Scan for the cell matching the given text and deliver its (x, y) coordinate at center. 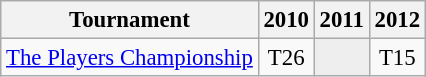
2011 (342, 20)
The Players Championship (130, 58)
2010 (286, 20)
T15 (397, 58)
2012 (397, 20)
Tournament (130, 20)
T26 (286, 58)
